From the cell containing the given text, extract its center point as [x, y] coordinate. 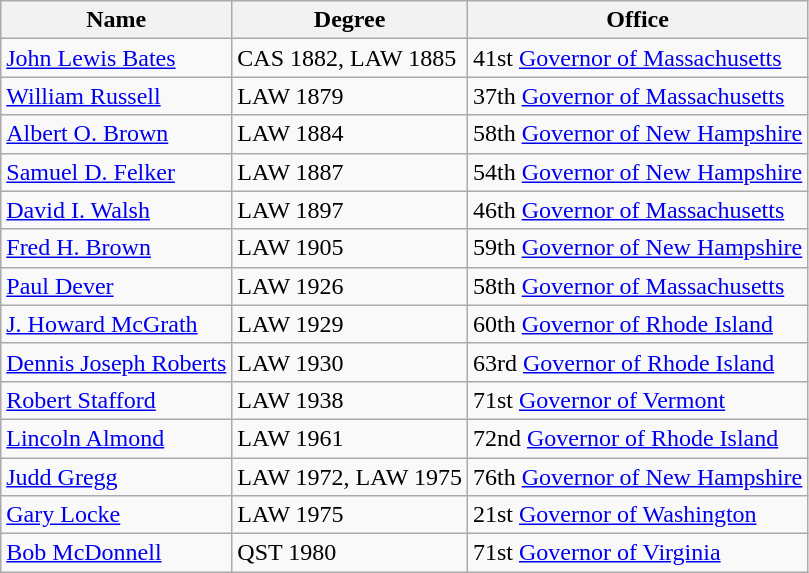
Name [116, 20]
Lincoln Almond [116, 438]
Degree [350, 20]
LAW 1897 [350, 210]
Office [637, 20]
71st Governor of Vermont [637, 400]
J. Howard McGrath [116, 324]
Paul Dever [116, 286]
LAW 1926 [350, 286]
63rd Governor of Rhode Island [637, 362]
LAW 1884 [350, 134]
David I. Walsh [116, 210]
Albert O. Brown [116, 134]
46th Governor of Massachusetts [637, 210]
Judd Gregg [116, 477]
LAW 1938 [350, 400]
Bob McDonnell [116, 553]
21st Governor of Washington [637, 515]
Fred H. Brown [116, 248]
LAW 1972, LAW 1975 [350, 477]
37th Governor of Massachusetts [637, 96]
Robert Stafford [116, 400]
Samuel D. Felker [116, 172]
54th Governor of New Hampshire [637, 172]
59th Governor of New Hampshire [637, 248]
CAS 1882, LAW 1885 [350, 58]
William Russell [116, 96]
41st Governor of Massachusetts [637, 58]
LAW 1975 [350, 515]
LAW 1930 [350, 362]
76th Governor of New Hampshire [637, 477]
LAW 1879 [350, 96]
LAW 1961 [350, 438]
Dennis Joseph Roberts [116, 362]
Gary Locke [116, 515]
60th Governor of Rhode Island [637, 324]
QST 1980 [350, 553]
LAW 1905 [350, 248]
John Lewis Bates [116, 58]
LAW 1887 [350, 172]
71st Governor of Virginia [637, 553]
58th Governor of Massachusetts [637, 286]
58th Governor of New Hampshire [637, 134]
72nd Governor of Rhode Island [637, 438]
LAW 1929 [350, 324]
